Identify which cell holds the provided text, then report its (x, y) central coordinate. 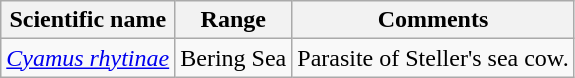
Range (234, 20)
Parasite of Steller's sea cow. (433, 58)
Cyamus rhytinae (88, 58)
Scientific name (88, 20)
Comments (433, 20)
Bering Sea (234, 58)
